Detect which cell encompasses the target text, then output its (x, y) center coordinate. 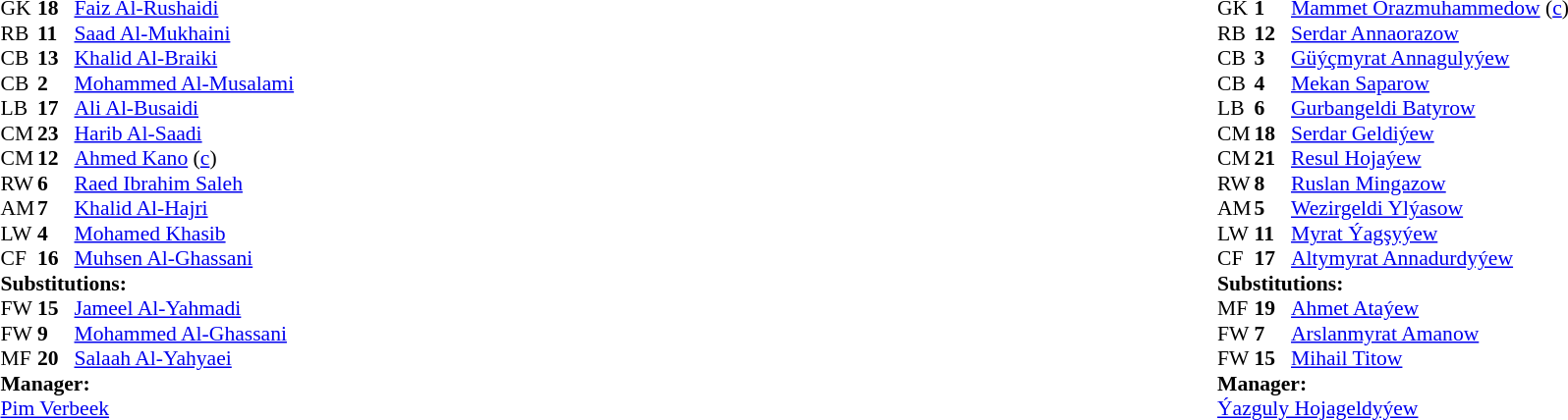
16 (56, 258)
Mohammed Al-Ghassani (185, 334)
Saad Al-Mukhaini (185, 33)
5 (1273, 209)
23 (56, 133)
2 (56, 83)
Manager: (147, 384)
Muhsen Al-Ghassani (185, 258)
13 (56, 58)
Ahmed Kano (c) (185, 158)
Khalid Al-Hajri (185, 209)
Harib Al-Saadi (185, 133)
Mohammed Al-Musalami (185, 83)
Ali Al-Busaidi (185, 109)
8 (1273, 184)
Salaah Al-Yahyaei (185, 358)
19 (1273, 309)
Jameel Al-Yahmadi (185, 309)
20 (56, 358)
21 (1273, 158)
Mohamed Khasib (185, 234)
Khalid Al-Braiki (185, 58)
Substitutions: (147, 284)
9 (56, 334)
Raed Ibrahim Saleh (185, 184)
18 (1273, 133)
3 (1273, 58)
